Identify which cell holds the provided text, then report its [x, y] central coordinate. 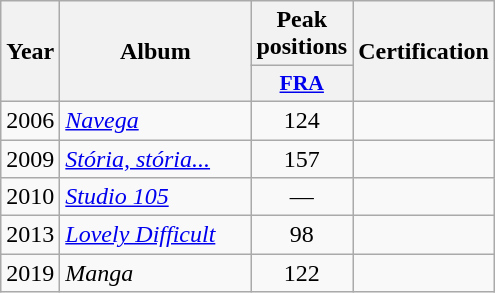
98 [302, 235]
Manga [156, 273]
2009 [30, 159]
2019 [30, 273]
— [302, 197]
Stória, stória... [156, 159]
Certification [424, 52]
2013 [30, 235]
Year [30, 52]
Studio 105 [156, 197]
2006 [30, 120]
122 [302, 273]
Navega [156, 120]
Lovely Difficult [156, 235]
157 [302, 159]
Album [156, 52]
2010 [30, 197]
FRA [302, 84]
124 [302, 120]
Peak positions [302, 34]
